Output the (x, y) coordinate of the center of the cell containing the given text.  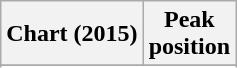
Chart (2015) (72, 34)
Peakposition (189, 34)
